Return the (x, y) coordinate for the center point of the cell that contains the specified text.  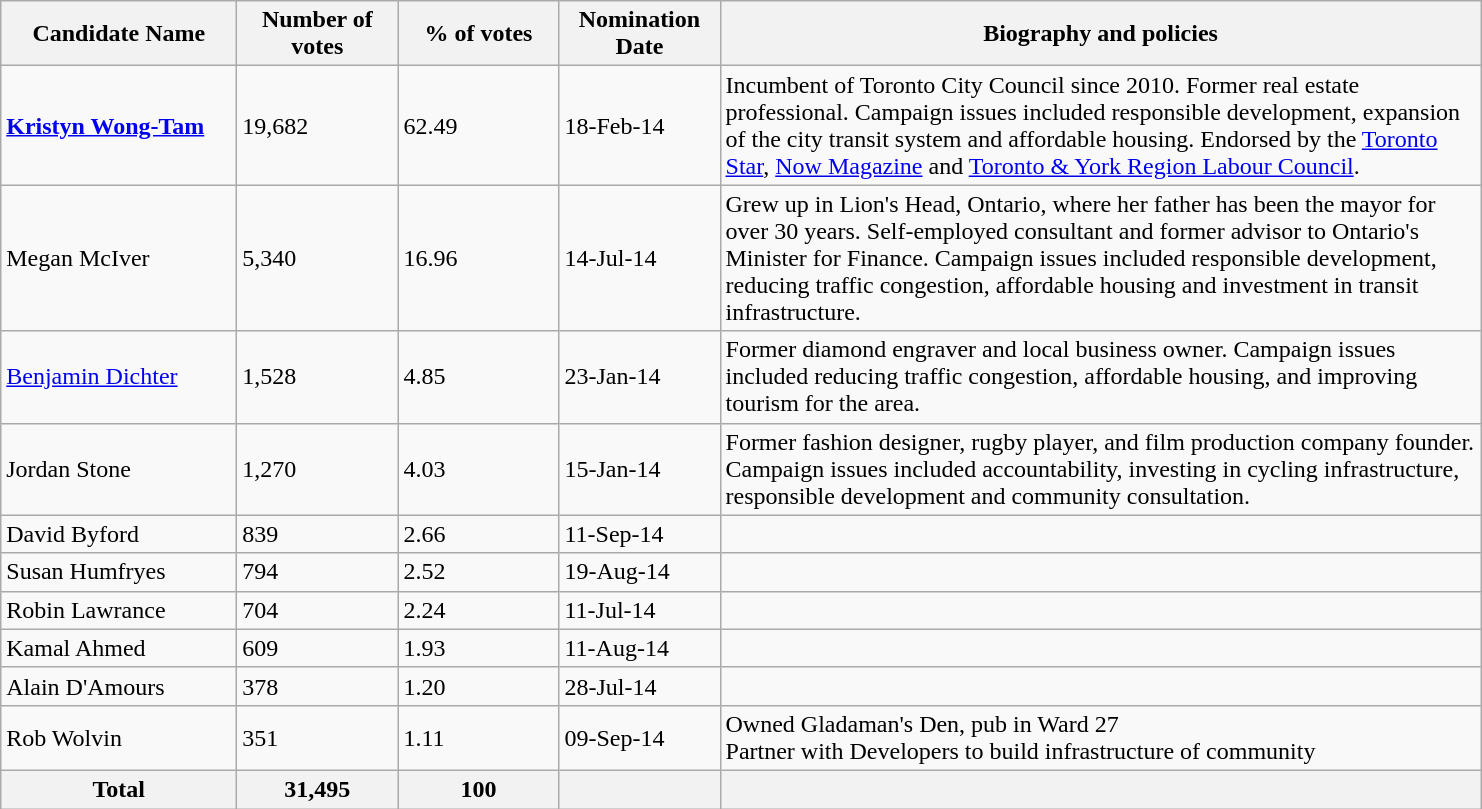
4.03 (478, 469)
Jordan Stone (119, 469)
14-Jul-14 (640, 258)
Kamal Ahmed (119, 648)
Owned Gladaman's Den, pub in Ward 27Partner with Developers to build infrastructure of community (1100, 738)
31,495 (318, 789)
62.49 (478, 126)
Robin Lawrance (119, 610)
Biography and policies (1100, 34)
Rob Wolvin (119, 738)
Megan McIver (119, 258)
19-Aug-14 (640, 572)
100 (478, 789)
1.11 (478, 738)
09-Sep-14 (640, 738)
2.24 (478, 610)
794 (318, 572)
11-Jul-14 (640, 610)
378 (318, 686)
16.96 (478, 258)
23-Jan-14 (640, 377)
1.93 (478, 648)
351 (318, 738)
1,528 (318, 377)
4.85 (478, 377)
28-Jul-14 (640, 686)
Alain D'Amours (119, 686)
2.66 (478, 534)
5,340 (318, 258)
2.52 (478, 572)
Number of votes (318, 34)
11-Aug-14 (640, 648)
Candidate Name (119, 34)
704 (318, 610)
1,270 (318, 469)
18-Feb-14 (640, 126)
Susan Humfryes (119, 572)
15-Jan-14 (640, 469)
609 (318, 648)
% of votes (478, 34)
Total (119, 789)
Nomination Date (640, 34)
David Byford (119, 534)
Benjamin Dichter (119, 377)
11-Sep-14 (640, 534)
19,682 (318, 126)
Kristyn Wong-Tam (119, 126)
839 (318, 534)
1.20 (478, 686)
